Identify which cell holds the provided text, then report its [X, Y] central coordinate. 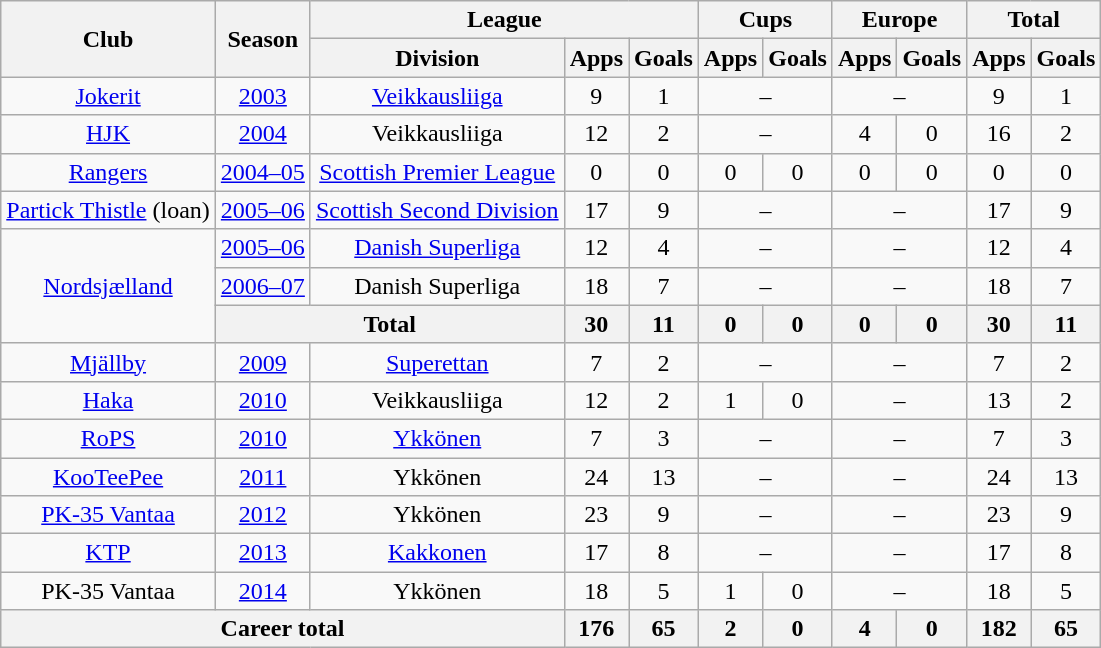
2009 [262, 362]
KooTeePee [108, 477]
Europe [899, 20]
Mjällby [108, 362]
Kakkonen [437, 553]
2014 [262, 591]
16 [999, 134]
Rangers [108, 172]
Jokerit [108, 96]
Superettan [437, 362]
2004–05 [262, 172]
RoPS [108, 438]
2012 [262, 515]
Scottish Premier League [437, 172]
League [504, 20]
Nordsjælland [108, 286]
Season [262, 39]
2003 [262, 96]
Division [437, 58]
2013 [262, 553]
HJK [108, 134]
Haka [108, 400]
2006–07 [262, 286]
Scottish Second Division [437, 210]
Career total [282, 629]
182 [999, 629]
Partick Thistle (loan) [108, 210]
2004 [262, 134]
KTP [108, 553]
Cups [765, 20]
176 [596, 629]
2011 [262, 477]
Club [108, 39]
